Capture the cell that displays the provided text and extract its (x, y) central coordinate. 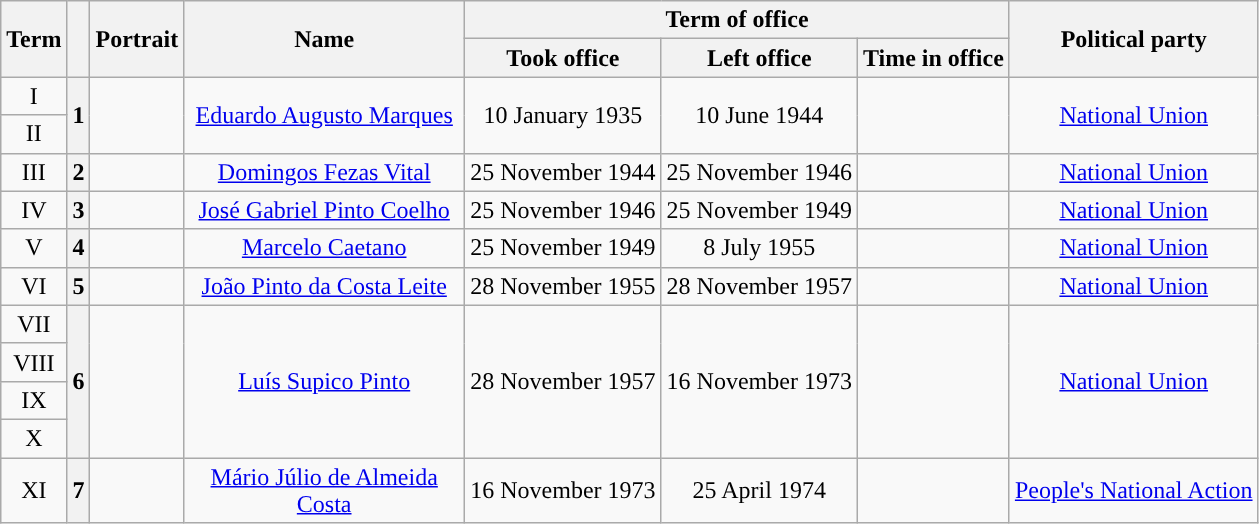
25 April 1974 (759, 490)
Political party (1134, 39)
People's National Action (1134, 490)
4 (78, 248)
10 June 1944 (759, 115)
V (34, 248)
IX (34, 400)
2 (78, 172)
Domingos Fezas Vital (324, 172)
Portrait (137, 39)
I (34, 96)
Marcelo Caetano (324, 248)
Mário Júlio de Almeida Costa (324, 490)
8 July 1955 (759, 248)
Eduardo Augusto Marques (324, 115)
João Pinto da Costa Leite (324, 286)
IV (34, 210)
Term of office (738, 20)
Term (34, 39)
25 November 1944 (563, 172)
28 November 1955 (563, 286)
Name (324, 39)
1 (78, 115)
Time in office (933, 58)
VIII (34, 362)
III (34, 172)
II (34, 134)
10 January 1935 (563, 115)
3 (78, 210)
6 (78, 381)
José Gabriel Pinto Coelho (324, 210)
Luís Supico Pinto (324, 381)
VI (34, 286)
X (34, 438)
Took office (563, 58)
5 (78, 286)
XI (34, 490)
7 (78, 490)
Left office (759, 58)
VII (34, 324)
